Find where the given text appears and provide that cell's center as (X, Y) coordinate. 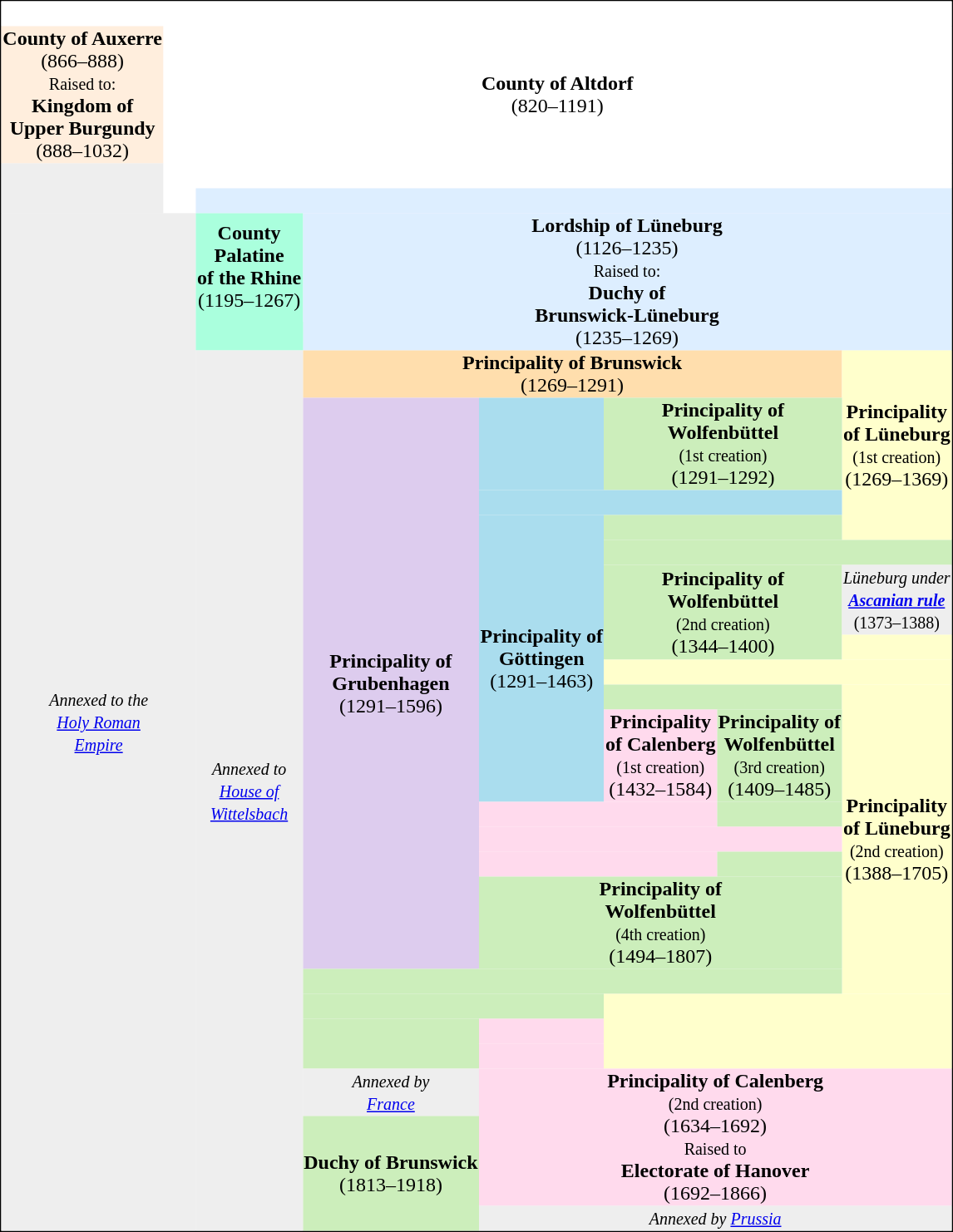
Lüneburg underAscanian rule (1373–1388) (896, 600)
Principalityof Lüneburg(2nd creation)(1388–1705) (896, 840)
Annexed to theHoly RomanEmpire (99, 722)
Principality of Calenberg(2nd creation)(1634–1692)Raised toElectorate of Hanover(1692–1866) (715, 1137)
County of Altdorf(820–1191) (557, 95)
Principality ofWolfenbüttel(3rd creation)(1409–1485) (779, 756)
County of Auxerre(866–888)Raised to:Kingdom ofUpper Burgundy(888–1032) (83, 95)
Lordship of Lüneburg(1126–1235)Raised to:Duchy ofBrunswick-Lüneburg(1235–1269) (627, 281)
Principalityof Lüneburg(1st creation)(1269–1369) (896, 446)
Principality ofWolfenbüttel(1st creation)(1291–1292) (723, 444)
Annexed to House ofWittelsbach (249, 791)
Principality ofGrubenhagen(1291–1596) (391, 683)
Duchy of Brunswick(1813–1918) (391, 1173)
Principality of Brunswick(1269–1291) (572, 374)
Principality ofGöttingen(1291–1463) (541, 658)
CountyPalatineof the Rhine(1195–1267) (249, 267)
Principality ofWolfenbüttel(4th creation)(1494–1807) (660, 923)
Annexed by Prussia (715, 1218)
Principality ofWolfenbüttel(2nd creation)(1344–1400) (723, 613)
Annexed byFrance (391, 1092)
Principalityof Calenberg(1st creation)(1432–1584) (660, 756)
